From the cell containing the given text, extract its center point as (X, Y) coordinate. 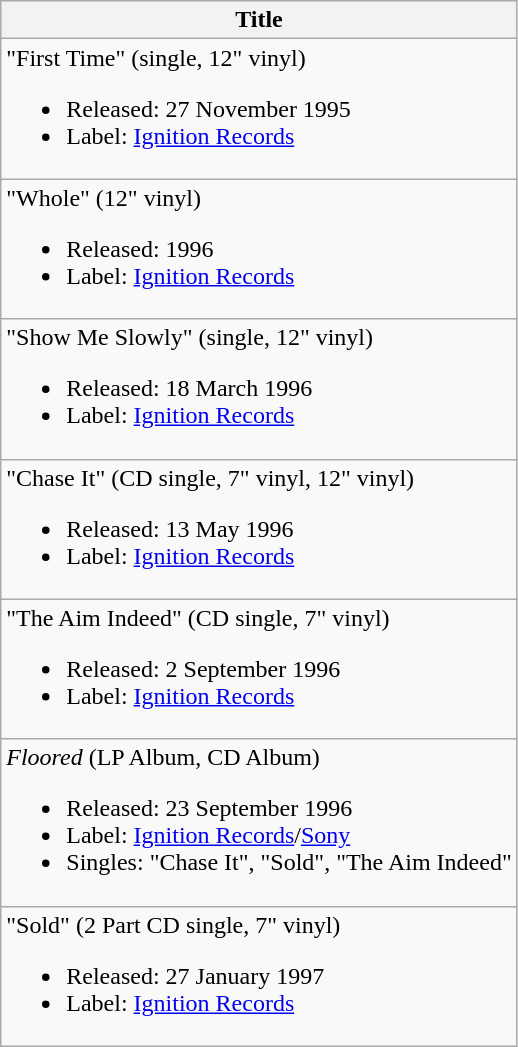
"Sold" (2 Part CD single, 7" vinyl)Released: 27 January 1997Label: Ignition Records (259, 976)
Floored (LP Album, CD Album)Released: 23 September 1996Label: Ignition Records/SonySingles: "Chase It", "Sold", "The Aim Indeed" (259, 822)
"Show Me Slowly" (single, 12" vinyl)Released: 18 March 1996Label: Ignition Records (259, 389)
"First Time" (single, 12" vinyl)Released: 27 November 1995Label: Ignition Records (259, 109)
"The Aim Indeed" (CD single, 7" vinyl)Released: 2 September 1996Label: Ignition Records (259, 669)
"Chase It" (CD single, 7" vinyl, 12" vinyl)Released: 13 May 1996Label: Ignition Records (259, 529)
"Whole" (12" vinyl)Released: 1996Label: Ignition Records (259, 249)
Title (259, 20)
